Return (x, y) of the center of cell containing provided text 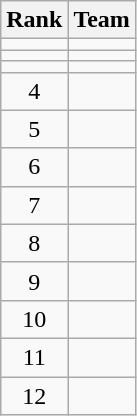
7 (34, 205)
4 (34, 91)
10 (34, 319)
5 (34, 129)
Team (102, 20)
Rank (34, 20)
6 (34, 167)
8 (34, 243)
11 (34, 357)
9 (34, 281)
12 (34, 395)
